Output the (X, Y) coordinate of the center of the cell containing the given text.  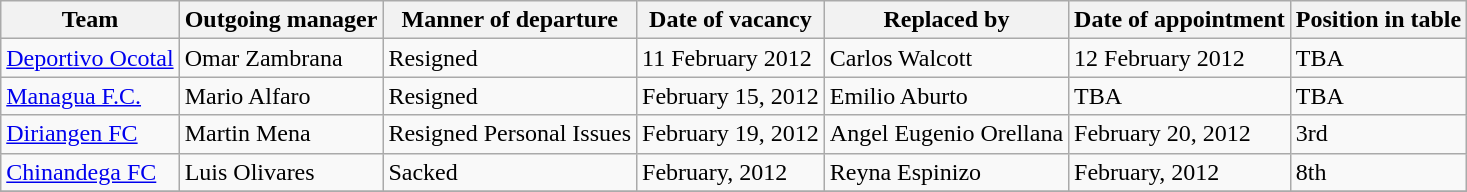
February 15, 2012 (731, 96)
Luis Olivares (281, 172)
February 20, 2012 (1180, 134)
3rd (1378, 134)
Sacked (510, 172)
Diriangen FC (90, 134)
11 February 2012 (731, 58)
Carlos Walcott (946, 58)
Replaced by (946, 20)
Position in table (1378, 20)
Manner of departure (510, 20)
Managua F.C. (90, 96)
Deportivo Ocotal (90, 58)
Mario Alfaro (281, 96)
8th (1378, 172)
Chinandega FC (90, 172)
February 19, 2012 (731, 134)
Resigned Personal Issues (510, 134)
Omar Zambrana (281, 58)
Date of vacancy (731, 20)
Angel Eugenio Orellana (946, 134)
Emilio Aburto (946, 96)
Reyna Espinizo (946, 172)
Date of appointment (1180, 20)
Team (90, 20)
12 February 2012 (1180, 58)
Outgoing manager (281, 20)
Martin Mena (281, 134)
